Output the (X, Y) coordinate of the center of the cell containing the given text.  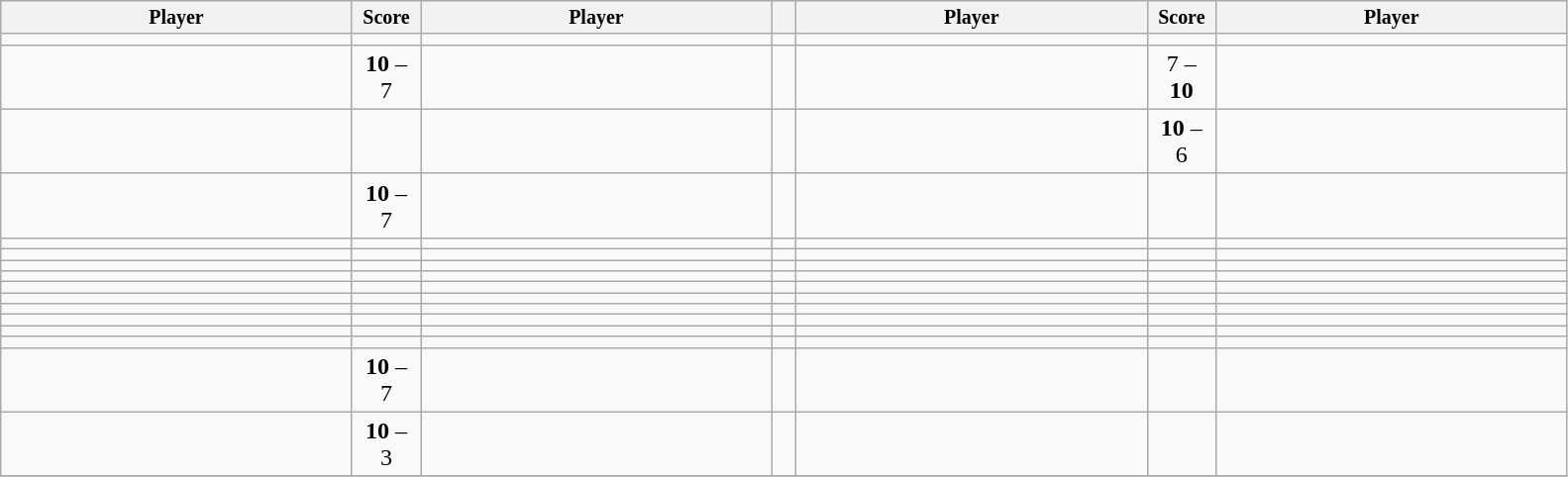
7 – 10 (1181, 77)
10 – 6 (1181, 141)
10 – 3 (386, 443)
